For the text-containing cell, return its midpoint in (x, y) coordinate format. 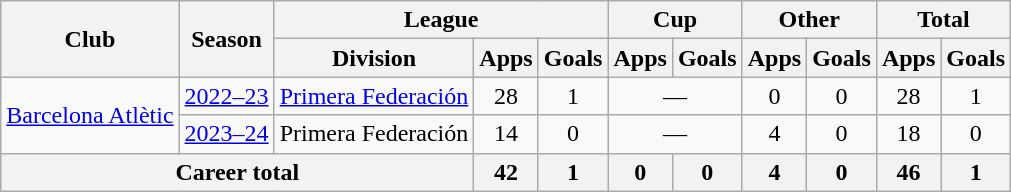
2022–23 (226, 96)
League (441, 20)
Season (226, 39)
46 (908, 172)
2023–24 (226, 134)
Other (809, 20)
Career total (238, 172)
18 (908, 134)
Division (374, 58)
Total (943, 20)
Cup (675, 20)
42 (506, 172)
Barcelona Atlètic (90, 115)
14 (506, 134)
Club (90, 39)
